From the cell containing the given text, extract its center point as [x, y] coordinate. 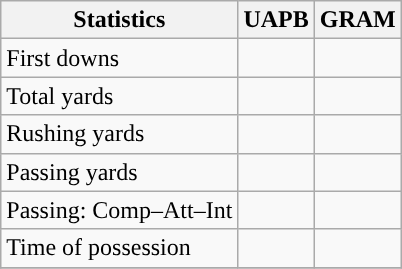
Time of possession [120, 248]
Passing: Comp–Att–Int [120, 210]
First downs [120, 58]
Passing yards [120, 172]
Rushing yards [120, 134]
UAPB [276, 20]
Statistics [120, 20]
Total yards [120, 96]
GRAM [358, 20]
